Capture the cell that displays the provided text and extract its [X, Y] central coordinate. 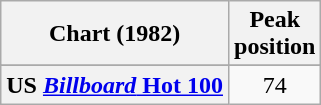
US Billboard Hot 100 [115, 85]
74 [275, 85]
Peakposition [275, 34]
Chart (1982) [115, 34]
